Output the [x, y] coordinate of the center of the cell containing the given text.  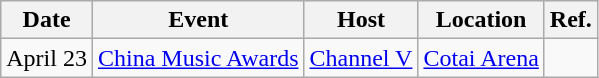
Location [481, 20]
April 23 [47, 58]
China Music Awards [198, 58]
Date [47, 20]
Cotai Arena [481, 58]
Host [361, 20]
Ref. [570, 20]
Event [198, 20]
Channel V [361, 58]
